For the text-containing cell, return its midpoint in [x, y] coordinate format. 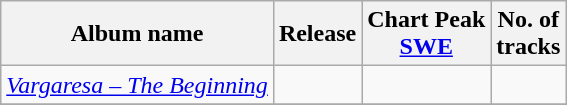
Release [317, 34]
Chart Peak SWE [426, 34]
Album name [138, 34]
Vargaresa – The Beginning [138, 85]
No. of tracks [528, 34]
